Return (X, Y) of the center of cell containing provided text 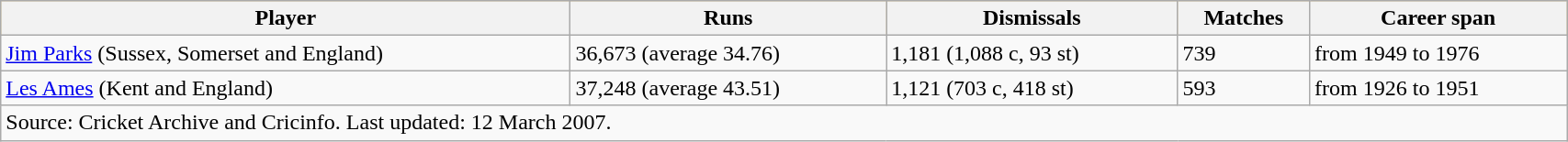
from 1926 to 1951 (1438, 88)
Matches (1244, 18)
1,181 (1,088 c, 93 st) (1032, 53)
739 (1244, 53)
from 1949 to 1976 (1438, 53)
37,248 (average 43.51) (728, 88)
1,121 (703 c, 418 st) (1032, 88)
36,673 (average 34.76) (728, 53)
Les Ames (Kent and England) (286, 88)
Player (286, 18)
Dismissals (1032, 18)
Source: Cricket Archive and Cricinfo. Last updated: 12 March 2007. (784, 123)
Jim Parks (Sussex, Somerset and England) (286, 53)
Career span (1438, 18)
Runs (728, 18)
593 (1244, 88)
